Detect which cell encompasses the target text, then output its (X, Y) center coordinate. 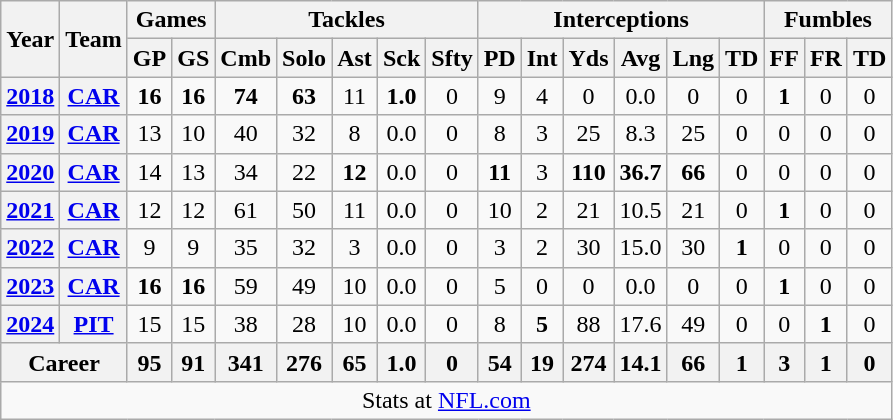
74 (246, 96)
28 (304, 324)
54 (500, 362)
2018 (30, 96)
Career (64, 362)
Stats at NFL.com (446, 400)
GS (194, 58)
95 (149, 362)
110 (588, 172)
PIT (94, 324)
GP (149, 58)
2022 (30, 248)
15.0 (640, 248)
19 (542, 362)
22 (304, 172)
88 (588, 324)
40 (246, 134)
2019 (30, 134)
Interceptions (621, 20)
14 (149, 172)
2023 (30, 286)
38 (246, 324)
2020 (30, 172)
61 (246, 210)
Lng (693, 58)
10.5 (640, 210)
36.7 (640, 172)
65 (355, 362)
Sck (401, 58)
Cmb (246, 58)
2024 (30, 324)
Fumbles (828, 20)
FR (826, 58)
341 (246, 362)
PD (500, 58)
14.1 (640, 362)
91 (194, 362)
FF (784, 58)
Year (30, 39)
Int (542, 58)
4 (542, 96)
34 (246, 172)
8.3 (640, 134)
Avg (640, 58)
274 (588, 362)
Games (170, 20)
63 (304, 96)
2021 (30, 210)
276 (304, 362)
59 (246, 286)
Team (94, 39)
17.6 (640, 324)
Ast (355, 58)
Solo (304, 58)
Yds (588, 58)
Tackles (346, 20)
Sfty (452, 58)
35 (246, 248)
50 (304, 210)
